Return the [X, Y] coordinate for the center point of the cell that contains the specified text.  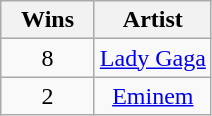
Artist [152, 20]
Wins [48, 20]
8 [48, 58]
Eminem [152, 96]
2 [48, 96]
Lady Gaga [152, 58]
